Capture the cell that displays the provided text and extract its [x, y] central coordinate. 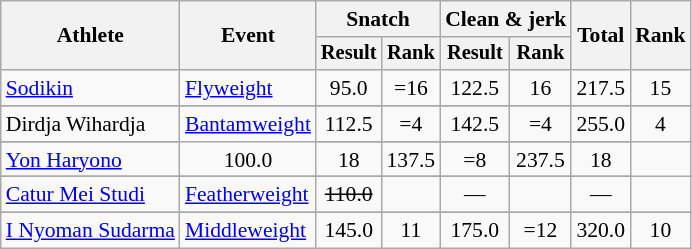
110.0 [349, 195]
=8 [474, 160]
=16 [410, 88]
Flyweight [248, 88]
Clean & jerk [506, 19]
Total [600, 36]
I Nyoman Sudarma [90, 231]
Bantamweight [248, 124]
Sodikin [90, 88]
Yon Haryono [90, 160]
Event [248, 36]
Featherweight [248, 195]
137.5 [410, 160]
142.5 [474, 124]
217.5 [600, 88]
320.0 [600, 231]
122.5 [474, 88]
175.0 [474, 231]
100.0 [248, 160]
4 [660, 124]
Snatch [378, 19]
237.5 [540, 160]
=12 [540, 231]
112.5 [349, 124]
Dirdja Wihardja [90, 124]
11 [410, 231]
16 [540, 88]
Middleweight [248, 231]
Athlete [90, 36]
255.0 [600, 124]
145.0 [349, 231]
Catur Mei Studi [90, 195]
15 [660, 88]
95.0 [349, 88]
10 [660, 231]
